Find where the given text appears and provide that cell's center as [X, Y] coordinate. 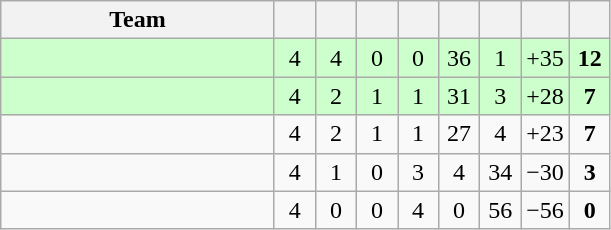
+28 [546, 96]
−30 [546, 172]
27 [460, 134]
+35 [546, 58]
31 [460, 96]
56 [500, 210]
12 [590, 58]
Team [138, 20]
34 [500, 172]
−56 [546, 210]
36 [460, 58]
+23 [546, 134]
